For the text-containing cell, return its midpoint in [x, y] coordinate format. 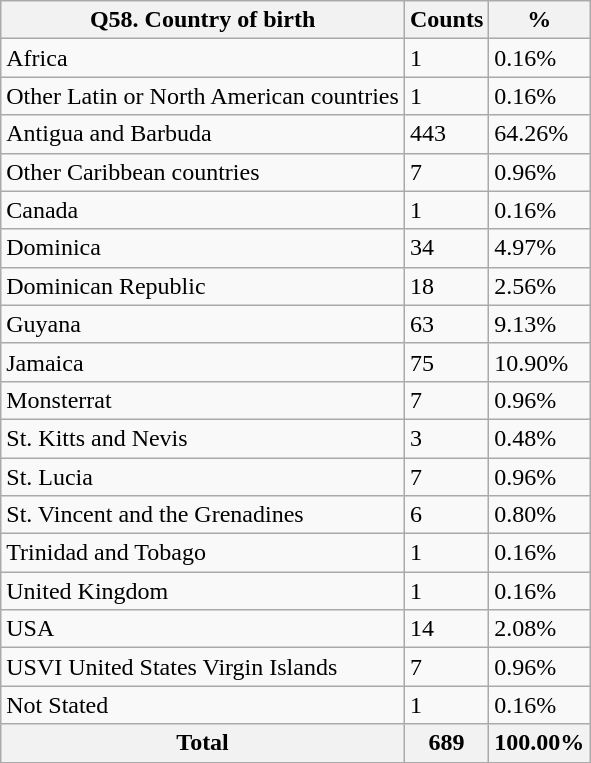
Counts [446, 20]
63 [446, 324]
Total [203, 743]
10.90% [540, 362]
Other Caribbean countries [203, 172]
Antigua and Barbuda [203, 134]
Other Latin or North American countries [203, 96]
6 [446, 515]
2.08% [540, 629]
14 [446, 629]
18 [446, 286]
Guyana [203, 324]
St. Lucia [203, 477]
0.48% [540, 438]
Dominican Republic [203, 286]
443 [446, 134]
USVI United States Virgin Islands [203, 667]
100.00% [540, 743]
Africa [203, 58]
Jamaica [203, 362]
Monsterrat [203, 400]
689 [446, 743]
64.26% [540, 134]
Dominica [203, 248]
9.13% [540, 324]
2.56% [540, 286]
Not Stated [203, 705]
Trinidad and Tobago [203, 553]
United Kingdom [203, 591]
4.97% [540, 248]
3 [446, 438]
0.80% [540, 515]
34 [446, 248]
Q58. Country of birth [203, 20]
St. Vincent and the Grenadines [203, 515]
75 [446, 362]
% [540, 20]
Canada [203, 210]
USA [203, 629]
St. Kitts and Nevis [203, 438]
